Extract the (x, y) coordinate from the center of the cell holding the provided text.  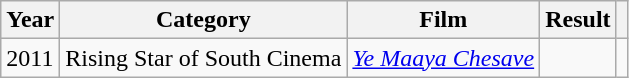
Category (204, 20)
Year (30, 20)
Rising Star of South Cinema (204, 58)
Result (578, 20)
Film (444, 20)
2011 (30, 58)
Ye Maaya Chesave (444, 58)
